For the text-containing cell, return its midpoint in (x, y) coordinate format. 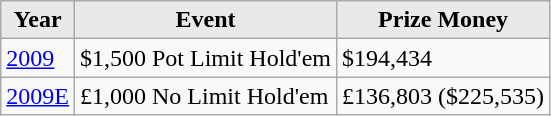
Year (38, 20)
Prize Money (444, 20)
2009E (38, 96)
Event (205, 20)
2009 (38, 58)
£1,000 No Limit Hold'em (205, 96)
£136,803 ($225,535) (444, 96)
$194,434 (444, 58)
$1,500 Pot Limit Hold'em (205, 58)
